Locate the cell with the specified text and output its (X, Y) center coordinate. 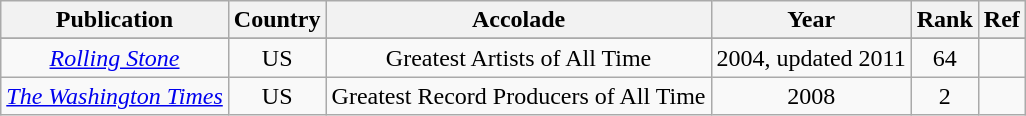
The Washington Times (115, 96)
2008 (811, 96)
Country (277, 20)
Rolling Stone (115, 58)
Greatest Artists of All Time (518, 58)
Rank (944, 20)
64 (944, 58)
Ref (1002, 20)
2 (944, 96)
Year (811, 20)
Greatest Record Producers of All Time (518, 96)
2004, updated 2011 (811, 58)
Accolade (518, 20)
Publication (115, 20)
